Scan for the cell matching the given text and deliver its (X, Y) coordinate at center. 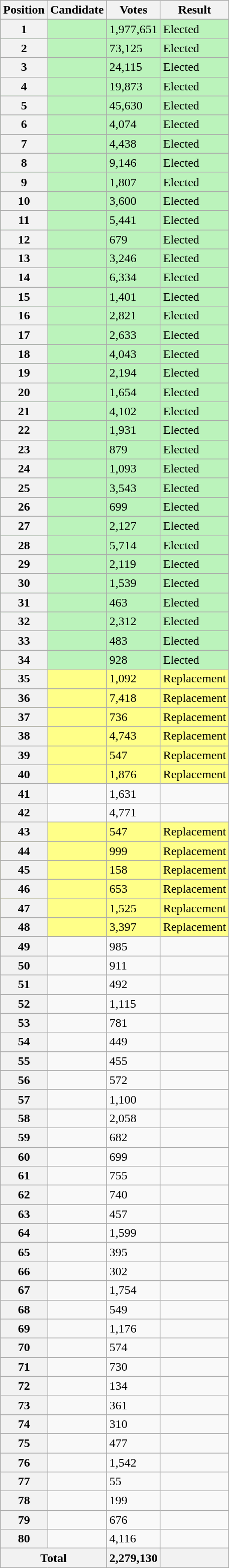
42 (24, 812)
1,176 (134, 1329)
22 (24, 430)
37 (24, 717)
158 (134, 870)
19 (24, 373)
24 (24, 468)
4 (24, 86)
64 (24, 1233)
80 (24, 1539)
7 (24, 144)
1,100 (134, 1099)
5 (24, 105)
755 (134, 1176)
16 (24, 316)
549 (134, 1309)
9 (24, 182)
Position (24, 10)
572 (134, 1080)
31 (24, 602)
18 (24, 354)
999 (134, 851)
56 (24, 1080)
6 (24, 125)
1,525 (134, 908)
9,146 (134, 163)
35 (24, 679)
455 (134, 1061)
676 (134, 1520)
45 (24, 870)
32 (24, 622)
Result (194, 10)
59 (24, 1137)
66 (24, 1271)
4,074 (134, 125)
2,312 (134, 622)
17 (24, 335)
5,714 (134, 545)
457 (134, 1214)
20 (24, 392)
7,418 (134, 698)
69 (24, 1329)
1,631 (134, 793)
1,539 (134, 583)
52 (24, 1004)
1,876 (134, 774)
679 (134, 239)
4,771 (134, 812)
3,246 (134, 259)
3 (24, 67)
781 (134, 1023)
36 (24, 698)
736 (134, 717)
2,279,130 (134, 1558)
395 (134, 1252)
2,058 (134, 1118)
199 (134, 1501)
Total (54, 1558)
12 (24, 239)
4,116 (134, 1539)
40 (24, 774)
33 (24, 641)
51 (24, 985)
10 (24, 201)
4,438 (134, 144)
34 (24, 660)
730 (134, 1367)
361 (134, 1405)
1,977,651 (134, 29)
67 (24, 1290)
27 (24, 526)
483 (134, 641)
134 (134, 1386)
58 (24, 1118)
76 (24, 1463)
68 (24, 1309)
53 (24, 1023)
29 (24, 564)
1,092 (134, 679)
Votes (134, 10)
61 (24, 1176)
44 (24, 851)
2,194 (134, 373)
1,542 (134, 1463)
57 (24, 1099)
43 (24, 831)
65 (24, 1252)
49 (24, 946)
911 (134, 966)
47 (24, 908)
4,102 (134, 411)
48 (24, 927)
24,115 (134, 67)
21 (24, 411)
15 (24, 297)
310 (134, 1424)
39 (24, 755)
11 (24, 220)
1,093 (134, 468)
4,743 (134, 736)
985 (134, 946)
73 (24, 1405)
8 (24, 163)
38 (24, 736)
1,401 (134, 297)
2,127 (134, 526)
5,441 (134, 220)
46 (24, 889)
72 (24, 1386)
28 (24, 545)
302 (134, 1271)
463 (134, 602)
78 (24, 1501)
653 (134, 889)
1,115 (134, 1004)
1,654 (134, 392)
1 (24, 29)
3,543 (134, 488)
30 (24, 583)
13 (24, 259)
3,600 (134, 201)
2,821 (134, 316)
14 (24, 278)
2,119 (134, 564)
4,043 (134, 354)
492 (134, 985)
77 (24, 1482)
1,754 (134, 1290)
879 (134, 449)
23 (24, 449)
60 (24, 1156)
25 (24, 488)
70 (24, 1348)
62 (24, 1195)
54 (24, 1042)
477 (134, 1443)
1,807 (134, 182)
6,334 (134, 278)
79 (24, 1520)
2,633 (134, 335)
26 (24, 507)
574 (134, 1348)
449 (134, 1042)
3,397 (134, 927)
1,931 (134, 430)
740 (134, 1195)
73,125 (134, 48)
41 (24, 793)
928 (134, 660)
75 (24, 1443)
19,873 (134, 86)
Candidate (77, 10)
63 (24, 1214)
71 (24, 1367)
1,599 (134, 1233)
50 (24, 966)
682 (134, 1137)
45,630 (134, 105)
2 (24, 48)
74 (24, 1424)
